From the cell containing the given text, extract its center point as (x, y) coordinate. 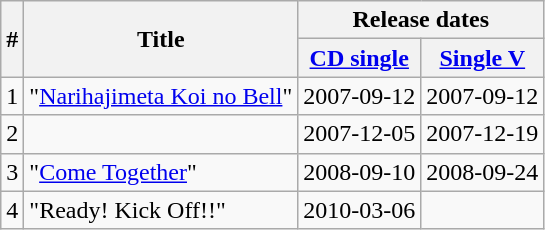
Release dates (421, 20)
2007-12-19 (482, 134)
CD single (360, 58)
"Ready! Kick Off!!" (161, 210)
"Narihajimeta Koi no Bell" (161, 96)
2007-12-05 (360, 134)
3 (12, 172)
2 (12, 134)
2010-03-06 (360, 210)
1 (12, 96)
Title (161, 39)
2008-09-24 (482, 172)
Single V (482, 58)
"Come Together" (161, 172)
# (12, 39)
2008-09-10 (360, 172)
4 (12, 210)
